Determine the (x, y) coordinate at the center of the cell enclosing the given text.  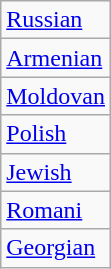
Georgian (56, 248)
Russian (56, 20)
Moldovan (56, 96)
Jewish (56, 172)
Armenian (56, 58)
Romani (56, 210)
Polish (56, 134)
